Identify which cell holds the provided text, then report its [x, y] central coordinate. 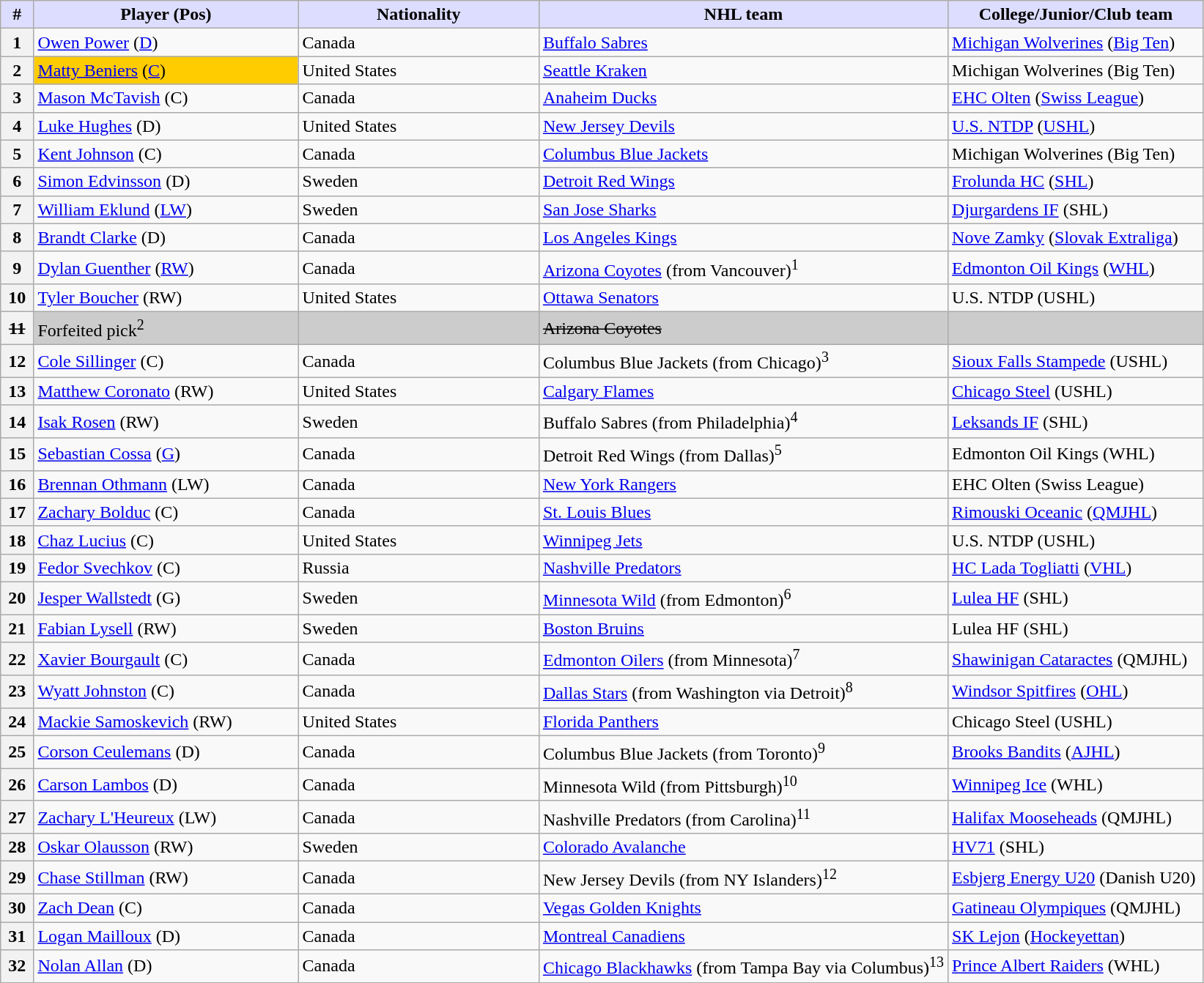
Winnipeg Jets [743, 540]
Player (Pos) [166, 15]
23 [18, 691]
Brooks Bandits (AJHL) [1076, 752]
12 [18, 360]
HC Lada Togliatti (VHL) [1076, 568]
Seattle Kraken [743, 70]
18 [18, 540]
Columbus Blue Jackets [743, 154]
San Jose Sharks [743, 209]
Xavier Bourgault (C) [166, 659]
Minnesota Wild (from Pittsburgh)10 [743, 785]
9 [18, 268]
Frolunda HC (SHL) [1076, 182]
Sebastian Cossa (G) [166, 454]
Colorado Avalanche [743, 847]
New Jersey Devils [743, 126]
St. Louis Blues [743, 512]
Boston Bruins [743, 628]
HV71 (SHL) [1076, 847]
Tyler Boucher (RW) [166, 298]
New Jersey Devils (from NY Islanders)12 [743, 878]
Nashville Predators [743, 568]
10 [18, 298]
31 [18, 936]
22 [18, 659]
Zachary L'Heureux (LW) [166, 817]
Nove Zamky (Slovak Extraliga) [1076, 237]
William Eklund (LW) [166, 209]
17 [18, 512]
Matthew Coronato (RW) [166, 391]
4 [18, 126]
8 [18, 237]
Chaz Lucius (C) [166, 540]
College/Junior/Club team [1076, 15]
Mason McTavish (C) [166, 98]
Detroit Red Wings [743, 182]
Kent Johnson (C) [166, 154]
Carson Lambos (D) [166, 785]
16 [18, 484]
28 [18, 847]
Montreal Canadiens [743, 936]
Simon Edvinsson (D) [166, 182]
Zachary Bolduc (C) [166, 512]
Chase Stillman (RW) [166, 878]
Winnipeg Ice (WHL) [1076, 785]
Fedor Svechkov (C) [166, 568]
Zach Dean (C) [166, 908]
25 [18, 752]
Florida Panthers [743, 722]
32 [18, 967]
13 [18, 391]
Jesper Wallstedt (G) [166, 598]
26 [18, 785]
29 [18, 878]
Nationality [418, 15]
Leksands IF (SHL) [1076, 422]
Nashville Predators (from Carolina)11 [743, 817]
Russia [418, 568]
11 [18, 328]
3 [18, 98]
SK Lejon (Hockeyettan) [1076, 936]
Chicago Blackhawks (from Tampa Bay via Columbus)13 [743, 967]
2 [18, 70]
15 [18, 454]
Gatineau Olympiques (QMJHL) [1076, 908]
Isak Rosen (RW) [166, 422]
Los Angeles Kings [743, 237]
Columbus Blue Jackets (from Chicago)3 [743, 360]
19 [18, 568]
Oskar Olausson (RW) [166, 847]
Calgary Flames [743, 391]
Luke Hughes (D) [166, 126]
30 [18, 908]
Corson Ceulemans (D) [166, 752]
Rimouski Oceanic (QMJHL) [1076, 512]
Brandt Clarke (D) [166, 237]
Windsor Spitfires (OHL) [1076, 691]
Shawinigan Cataractes (QMJHL) [1076, 659]
Buffalo Sabres (from Philadelphia)4 [743, 422]
Brennan Othmann (LW) [166, 484]
Matty Beniers (C) [166, 70]
1 [18, 42]
6 [18, 182]
Anaheim Ducks [743, 98]
Logan Mailloux (D) [166, 936]
Wyatt Johnston (C) [166, 691]
Columbus Blue Jackets (from Toronto)9 [743, 752]
Arizona Coyotes (from Vancouver)1 [743, 268]
Mackie Samoskevich (RW) [166, 722]
NHL team [743, 15]
Detroit Red Wings (from Dallas)5 [743, 454]
Dallas Stars (from Washington via Detroit)8 [743, 691]
7 [18, 209]
New York Rangers [743, 484]
Owen Power (D) [166, 42]
14 [18, 422]
Vegas Golden Knights [743, 908]
27 [18, 817]
# [18, 15]
Dylan Guenther (RW) [166, 268]
Buffalo Sabres [743, 42]
20 [18, 598]
5 [18, 154]
Ottawa Senators [743, 298]
Edmonton Oilers (from Minnesota)7 [743, 659]
Forfeited pick2 [166, 328]
Prince Albert Raiders (WHL) [1076, 967]
Arizona Coyotes [743, 328]
Cole Sillinger (C) [166, 360]
21 [18, 628]
Fabian Lysell (RW) [166, 628]
Nolan Allan (D) [166, 967]
Esbjerg Energy U20 (Danish U20) [1076, 878]
Sioux Falls Stampede (USHL) [1076, 360]
24 [18, 722]
Djurgardens IF (SHL) [1076, 209]
Halifax Mooseheads (QMJHL) [1076, 817]
Minnesota Wild (from Edmonton)6 [743, 598]
